Pinpoint the cell where the given text exists, returning its [X, Y] midpoint coordinate. 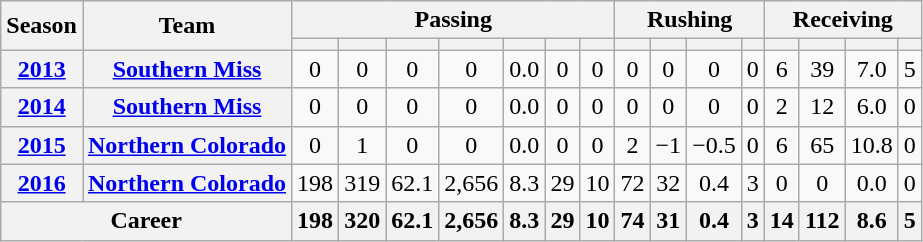
Receiving [842, 20]
7.0 [872, 69]
319 [362, 183]
65 [822, 145]
39 [822, 69]
14 [782, 221]
2016 [42, 183]
Passing [454, 20]
Season [42, 26]
8.6 [872, 221]
Rushing [690, 20]
Team [186, 26]
112 [822, 221]
1 [362, 145]
−1 [668, 145]
32 [668, 183]
2015 [42, 145]
12 [822, 107]
2014 [42, 107]
−0.5 [714, 145]
6.0 [872, 107]
320 [362, 221]
72 [632, 183]
31 [668, 221]
74 [632, 221]
Career [146, 221]
10.8 [872, 145]
2013 [42, 69]
